Scan for the cell matching the given text and deliver its [x, y] coordinate at center. 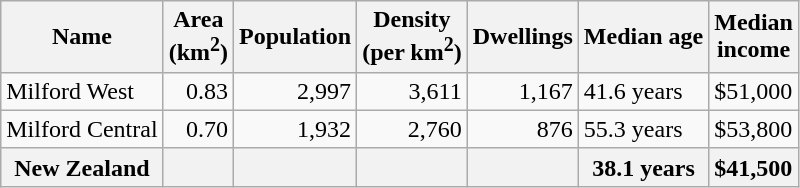
$51,000 [754, 91]
2,997 [296, 91]
Medianincome [754, 37]
2,760 [412, 129]
41.6 years [643, 91]
Population [296, 37]
0.83 [198, 91]
38.1 years [643, 167]
Milford Central [82, 129]
Dwellings [522, 37]
Name [82, 37]
55.3 years [643, 129]
876 [522, 129]
$41,500 [754, 167]
Median age [643, 37]
1,932 [296, 129]
$53,800 [754, 129]
New Zealand [82, 167]
Density(per km2) [412, 37]
3,611 [412, 91]
1,167 [522, 91]
0.70 [198, 129]
Milford West [82, 91]
Area(km2) [198, 37]
